Scan for the cell matching the given text and deliver its (x, y) coordinate at center. 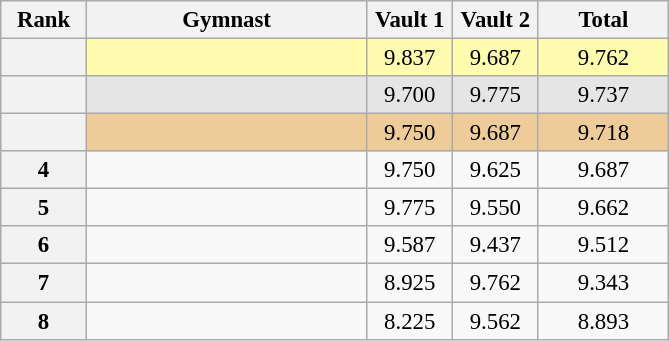
4 (44, 170)
8.925 (410, 283)
Vault 2 (496, 20)
6 (44, 245)
Gymnast (226, 20)
9.718 (604, 133)
8.893 (604, 321)
9.662 (604, 208)
9.550 (496, 208)
8 (44, 321)
9.737 (604, 95)
8.225 (410, 321)
9.512 (604, 245)
Rank (44, 20)
9.562 (496, 321)
9.343 (604, 283)
7 (44, 283)
9.587 (410, 245)
9.837 (410, 58)
9.700 (410, 95)
Vault 1 (410, 20)
9.625 (496, 170)
9.437 (496, 245)
Total (604, 20)
5 (44, 208)
